Scan for the cell matching the given text and deliver its [X, Y] coordinate at center. 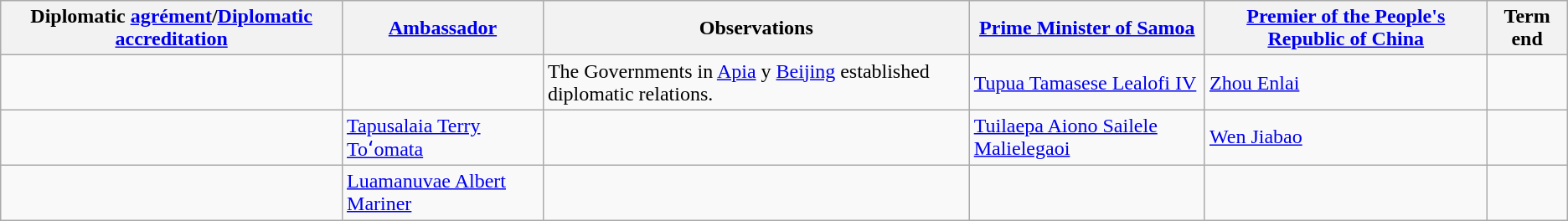
Prime Minister of Samoa [1087, 28]
Observations [756, 28]
Ambassador [443, 28]
The Governments in Apia y Beijing established diplomatic relations. [756, 82]
Tupua Tamasese Lealofi IV [1087, 82]
Diplomatic agrément/Diplomatic accreditation [172, 28]
Luamanuvae Albert Mariner [443, 193]
Wen Jiabao [1345, 137]
Term end [1527, 28]
Premier of the People's Republic of China [1345, 28]
Zhou Enlai [1345, 82]
Tuilaepa Aiono Sailele Malielegaoi [1087, 137]
Tapusalaia Terry Toʻomata [443, 137]
